For the text-containing cell, return its midpoint in (x, y) coordinate format. 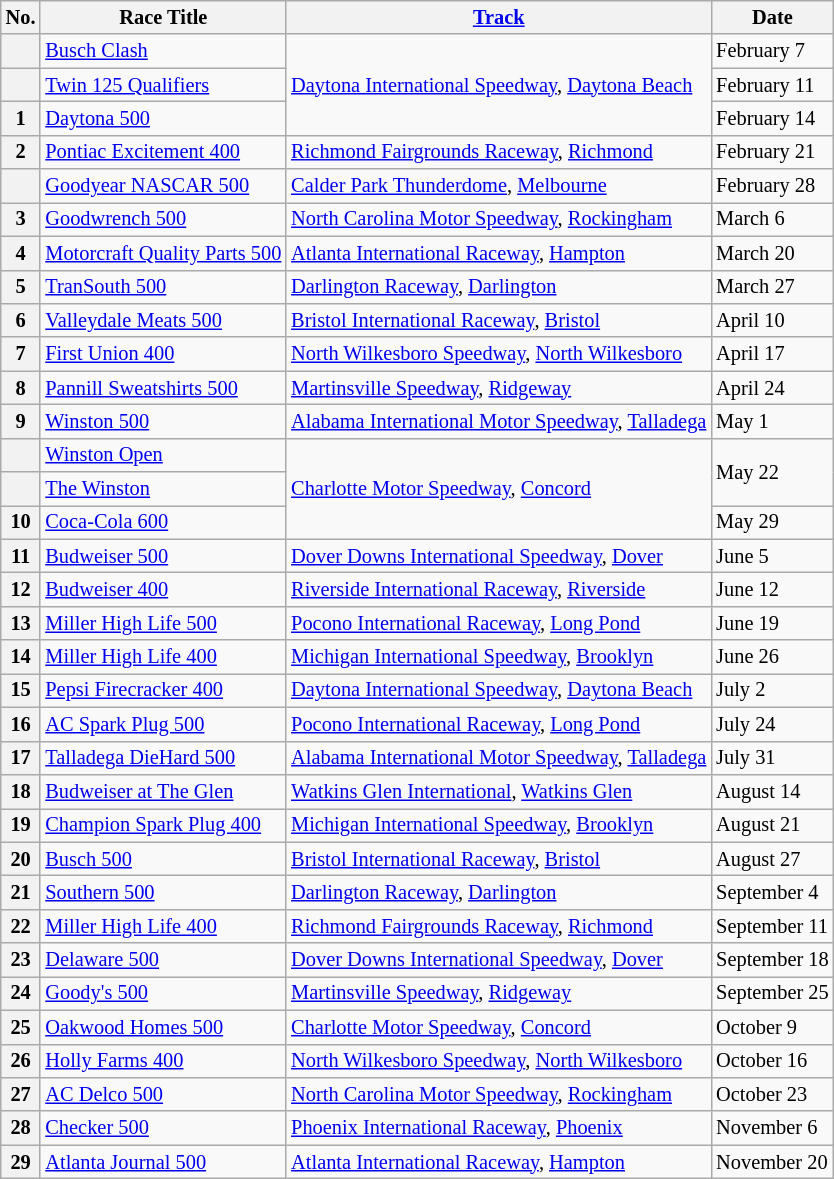
July 24 (772, 724)
2 (21, 152)
23 (21, 960)
First Union 400 (163, 354)
3 (21, 219)
Calder Park Thunderdome, Melbourne (498, 186)
19 (21, 825)
15 (21, 690)
Daytona 500 (163, 118)
Miller High Life 500 (163, 623)
February 11 (772, 85)
April 24 (772, 388)
Budweiser at The Glen (163, 791)
March 20 (772, 253)
October 23 (772, 1094)
September 18 (772, 960)
12 (21, 589)
May 1 (772, 421)
Southern 500 (163, 892)
July 2 (772, 690)
Date (772, 17)
October 16 (772, 1061)
Busch Clash (163, 51)
Pontiac Excitement 400 (163, 152)
March 27 (772, 287)
18 (21, 791)
Valleydale Meats 500 (163, 320)
Pannill Sweatshirts 500 (163, 388)
Coca-Cola 600 (163, 522)
August 21 (772, 825)
20 (21, 859)
April 10 (772, 320)
TranSouth 500 (163, 287)
November 20 (772, 1162)
November 6 (772, 1128)
Checker 500 (163, 1128)
Busch 500 (163, 859)
February 14 (772, 118)
27 (21, 1094)
Champion Spark Plug 400 (163, 825)
AC Delco 500 (163, 1094)
October 9 (772, 1027)
Watkins Glen International, Watkins Glen (498, 791)
August 27 (772, 859)
Budweiser 500 (163, 556)
Track (498, 17)
May 29 (772, 522)
5 (21, 287)
March 6 (772, 219)
August 14 (772, 791)
21 (21, 892)
25 (21, 1027)
Talladega DieHard 500 (163, 758)
Winston 500 (163, 421)
The Winston (163, 489)
February 28 (772, 186)
4 (21, 253)
22 (21, 926)
No. (21, 17)
Budweiser 400 (163, 589)
26 (21, 1061)
24 (21, 993)
July 31 (772, 758)
10 (21, 522)
Goody's 500 (163, 993)
Race Title (163, 17)
16 (21, 724)
17 (21, 758)
September 4 (772, 892)
February 7 (772, 51)
Twin 125 Qualifiers (163, 85)
Pepsi Firecracker 400 (163, 690)
Goodyear NASCAR 500 (163, 186)
September 11 (772, 926)
Motorcraft Quality Parts 500 (163, 253)
May 22 (772, 472)
8 (21, 388)
June 19 (772, 623)
June 5 (772, 556)
Winston Open (163, 455)
February 21 (772, 152)
9 (21, 421)
28 (21, 1128)
Riverside International Raceway, Riverside (498, 589)
Goodwrench 500 (163, 219)
7 (21, 354)
Delaware 500 (163, 960)
Holly Farms 400 (163, 1061)
AC Spark Plug 500 (163, 724)
13 (21, 623)
June 26 (772, 657)
June 12 (772, 589)
11 (21, 556)
September 25 (772, 993)
Atlanta Journal 500 (163, 1162)
14 (21, 657)
April 17 (772, 354)
1 (21, 118)
Oakwood Homes 500 (163, 1027)
6 (21, 320)
29 (21, 1162)
Phoenix International Raceway, Phoenix (498, 1128)
